Find where the given text appears and provide that cell's center as [X, Y] coordinate. 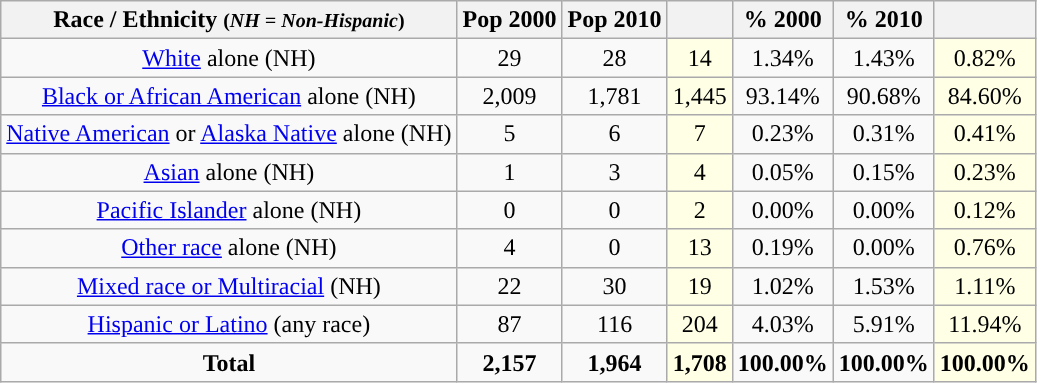
2,157 [510, 362]
Native American or Alaska Native alone (NH) [229, 134]
7 [700, 134]
11.94% [984, 324]
Hispanic or Latino (any race) [229, 324]
Pop 2000 [510, 20]
5.91% [884, 324]
1,781 [614, 96]
Black or African American alone (NH) [229, 96]
1.34% [782, 58]
30 [614, 286]
4.03% [782, 324]
% 2010 [884, 20]
0.12% [984, 210]
1,445 [700, 96]
6 [614, 134]
5 [510, 134]
Mixed race or Multiracial (NH) [229, 286]
22 [510, 286]
Pacific Islander alone (NH) [229, 210]
1.43% [884, 58]
Other race alone (NH) [229, 248]
84.60% [984, 96]
1 [510, 172]
% 2000 [782, 20]
204 [700, 324]
0.82% [984, 58]
Total [229, 362]
3 [614, 172]
0.05% [782, 172]
14 [700, 58]
2,009 [510, 96]
1,708 [700, 362]
White alone (NH) [229, 58]
0.76% [984, 248]
1.53% [884, 286]
Race / Ethnicity (NH = Non-Hispanic) [229, 20]
87 [510, 324]
13 [700, 248]
116 [614, 324]
0.31% [884, 134]
0.41% [984, 134]
2 [700, 210]
Asian alone (NH) [229, 172]
93.14% [782, 96]
1.11% [984, 286]
Pop 2010 [614, 20]
19 [700, 286]
90.68% [884, 96]
28 [614, 58]
0.19% [782, 248]
1.02% [782, 286]
1,964 [614, 362]
29 [510, 58]
0.15% [884, 172]
